Provide the (X, Y) coordinate of the cell's center where the given text is located.  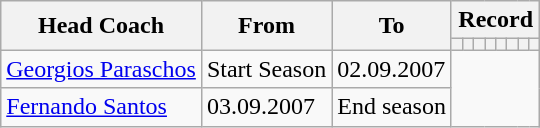
Start Season (266, 69)
End season (392, 107)
To (392, 26)
02.09.2007 (392, 69)
Record (495, 20)
From (266, 26)
Head Coach (102, 26)
Georgios Paraschos (102, 69)
03.09.2007 (266, 107)
Fernando Santos (102, 107)
